Capture the cell that displays the provided text and extract its [x, y] central coordinate. 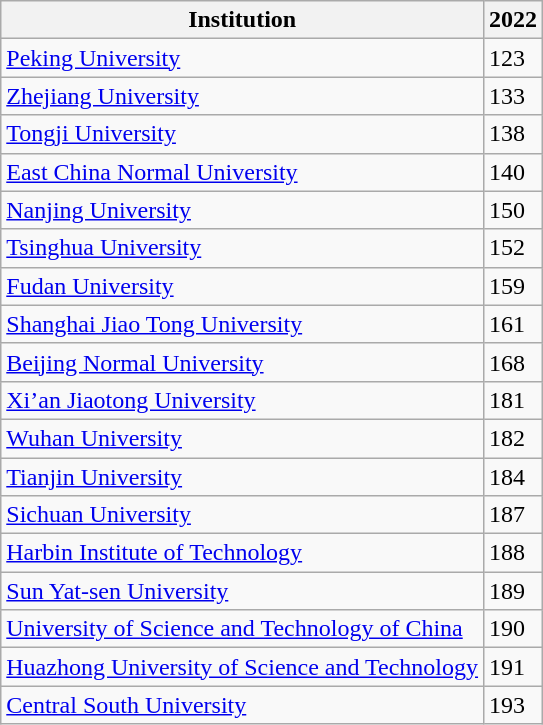
Institution [242, 20]
Nanjing University [242, 210]
Xi’an Jiaotong University [242, 400]
193 [514, 705]
184 [514, 477]
Tianjin University [242, 477]
East China Normal University [242, 172]
Peking University [242, 58]
Tsinghua University [242, 248]
Harbin Institute of Technology [242, 553]
University of Science and Technology of China [242, 629]
161 [514, 324]
187 [514, 515]
133 [514, 96]
159 [514, 286]
190 [514, 629]
Sichuan University [242, 515]
188 [514, 553]
181 [514, 400]
Zhejiang University [242, 96]
182 [514, 438]
152 [514, 248]
191 [514, 667]
Shanghai Jiao Tong University [242, 324]
138 [514, 134]
Tongji University [242, 134]
123 [514, 58]
Central South University [242, 705]
2022 [514, 20]
140 [514, 172]
Sun Yat-sen University [242, 591]
168 [514, 362]
Fudan University [242, 286]
Huazhong University of Science and Technology [242, 667]
Beijing Normal University [242, 362]
189 [514, 591]
150 [514, 210]
Wuhan University [242, 438]
